Scan for the cell matching the given text and deliver its (x, y) coordinate at center. 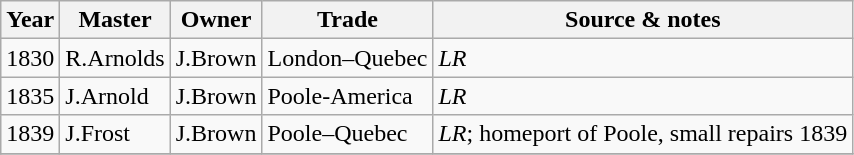
J.Frost (115, 134)
Year (30, 20)
1835 (30, 96)
J.Arnold (115, 96)
Master (115, 20)
1830 (30, 58)
Owner (216, 20)
London–Quebec (348, 58)
LR; homeport of Poole, small repairs 1839 (643, 134)
Trade (348, 20)
Source & notes (643, 20)
R.Arnolds (115, 58)
Poole–Quebec (348, 134)
1839 (30, 134)
Poole-America (348, 96)
